For the text-containing cell, return its midpoint in [x, y] coordinate format. 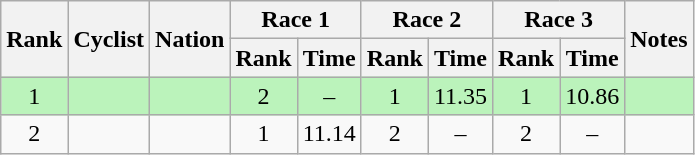
Race 3 [559, 20]
11.35 [460, 96]
10.86 [592, 96]
Nation [190, 39]
11.14 [329, 134]
Race 1 [296, 20]
Race 2 [426, 20]
Notes [659, 39]
Cyclist [109, 39]
